Extract the [X, Y] coordinate from the center of the cell holding the provided text.  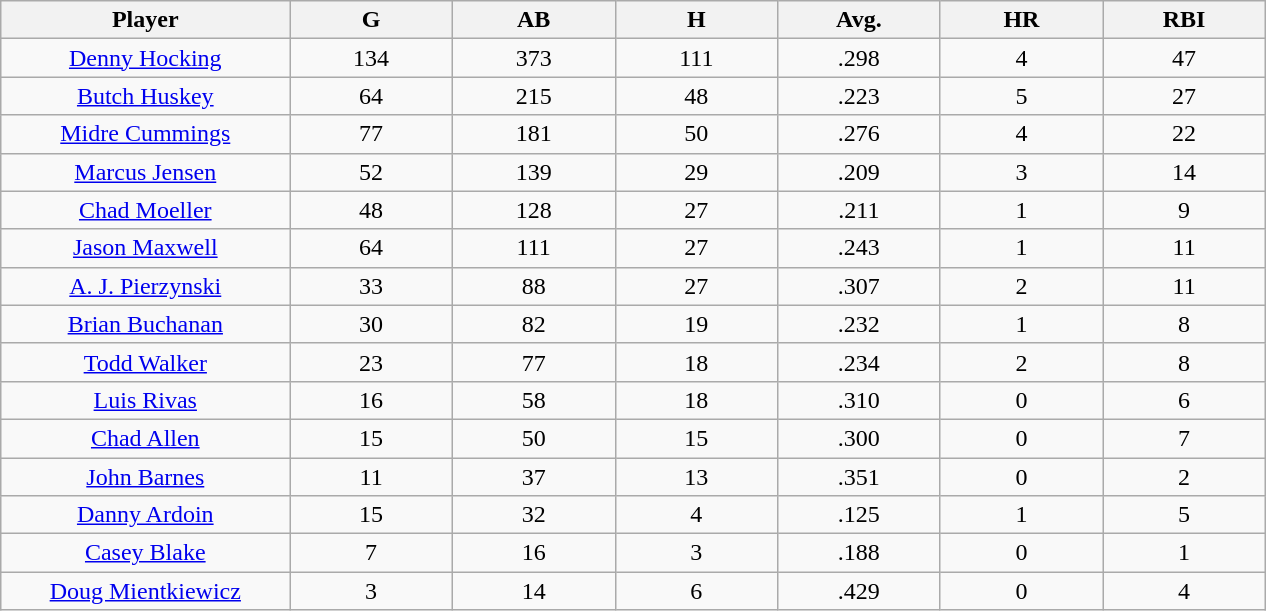
Avg. [860, 20]
Marcus Jensen [146, 172]
Brian Buchanan [146, 324]
Butch Huskey [146, 96]
.211 [860, 210]
Doug Mientkiewicz [146, 591]
A. J. Pierzynski [146, 286]
.351 [860, 477]
Midre Cummings [146, 134]
.307 [860, 286]
.234 [860, 362]
30 [372, 324]
.276 [860, 134]
.429 [860, 591]
Chad Moeller [146, 210]
John Barnes [146, 477]
.310 [860, 400]
Player [146, 20]
19 [696, 324]
373 [534, 58]
.125 [860, 515]
.243 [860, 248]
82 [534, 324]
Casey Blake [146, 553]
23 [372, 362]
215 [534, 96]
.232 [860, 324]
134 [372, 58]
47 [1184, 58]
58 [534, 400]
.209 [860, 172]
H [696, 20]
Chad Allen [146, 438]
22 [1184, 134]
G [372, 20]
33 [372, 286]
HR [1022, 20]
RBI [1184, 20]
.298 [860, 58]
Jason Maxwell [146, 248]
29 [696, 172]
Danny Ardoin [146, 515]
Denny Hocking [146, 58]
13 [696, 477]
.188 [860, 553]
Luis Rivas [146, 400]
88 [534, 286]
32 [534, 515]
9 [1184, 210]
128 [534, 210]
37 [534, 477]
AB [534, 20]
139 [534, 172]
.300 [860, 438]
181 [534, 134]
52 [372, 172]
.223 [860, 96]
Todd Walker [146, 362]
